Determine the (X, Y) coordinate at the center of the cell enclosing the given text.  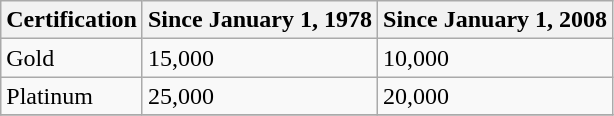
15,000 (260, 58)
25,000 (260, 96)
Platinum (72, 96)
Gold (72, 58)
Certification (72, 20)
Since January 1, 2008 (496, 20)
10,000 (496, 58)
20,000 (496, 96)
Since January 1, 1978 (260, 20)
